Return (x, y) of the center of cell containing provided text 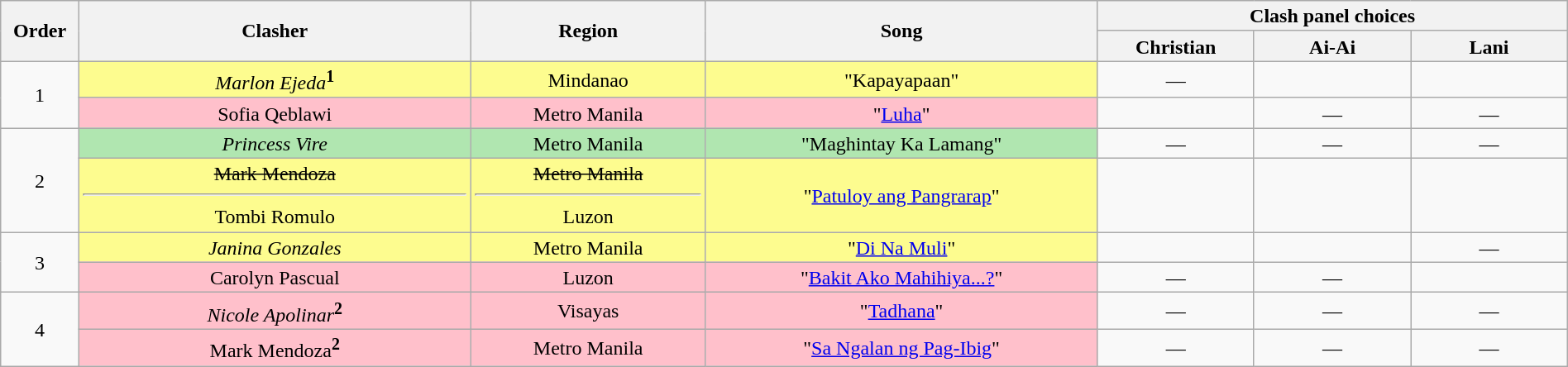
"Tadhana" (901, 311)
Mark Mendoza2 (275, 347)
Metro ManilaLuzon (588, 195)
2 (40, 180)
"Maghintay Ka Lamang" (901, 144)
Mark MendozaTombi Romulo (275, 195)
Ai-Ai (1331, 46)
Janina Gonzales (275, 248)
"Bakit Ako Mahihiya...?" (901, 278)
Mindanao (588, 79)
Christian (1176, 46)
Lani (1489, 46)
Marlon Ejeda1 (275, 79)
4 (40, 329)
Clash panel choices (1332, 17)
Order (40, 31)
"Patuloy ang Pangrarap" (901, 195)
"Sa Ngalan ng Pag-Ibig" (901, 347)
Visayas (588, 311)
Song (901, 31)
3 (40, 263)
Princess Vire (275, 144)
Carolyn Pascual (275, 278)
Nicole Apolinar2 (275, 311)
Clasher (275, 31)
"Kapayapaan" (901, 79)
"Di Na Muli" (901, 248)
Luzon (588, 278)
1 (40, 94)
Region (588, 31)
"Luha" (901, 112)
Sofia Qeblawi (275, 112)
